Capture the cell that displays the provided text and extract its (x, y) central coordinate. 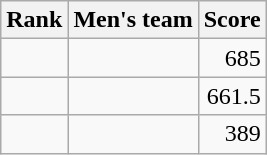
685 (232, 58)
661.5 (232, 96)
Rank (34, 20)
Men's team (133, 20)
Score (232, 20)
389 (232, 134)
